For the text-containing cell, return its midpoint in (X, Y) coordinate format. 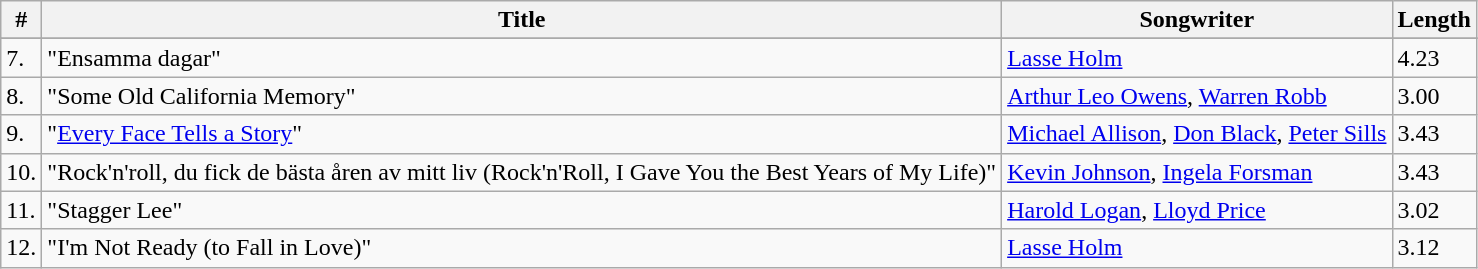
Kevin Johnson, Ingela Forsman (1197, 172)
10. (22, 172)
12. (22, 248)
3.12 (1434, 248)
# (22, 20)
11. (22, 210)
Length (1434, 20)
7. (22, 58)
4.23 (1434, 58)
3.00 (1434, 96)
9. (22, 134)
"Rock'n'roll, du fick de bästa åren av mitt liv (Rock'n'Roll, I Gave You the Best Years of My Life)" (522, 172)
Title (522, 20)
"I'm Not Ready (to Fall in Love)" (522, 248)
"Ensamma dagar" (522, 58)
8. (22, 96)
Songwriter (1197, 20)
"Stagger Lee" (522, 210)
Harold Logan, Lloyd Price (1197, 210)
Arthur Leo Owens, Warren Robb (1197, 96)
"Some Old California Memory" (522, 96)
3.02 (1434, 210)
Michael Allison, Don Black, Peter Sills (1197, 134)
"Every Face Tells a Story" (522, 134)
